Extract the [x, y] coordinate from the center of the cell holding the provided text.  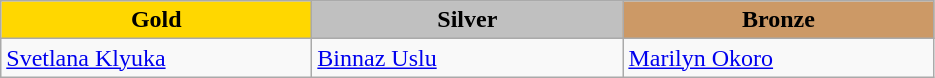
Silver [468, 20]
Binnaz Uslu [468, 58]
Bronze [778, 20]
Gold [156, 20]
Svetlana Klyuka [156, 58]
Marilyn Okoro [778, 58]
